Pinpoint the cell where the given text exists, returning its (X, Y) midpoint coordinate. 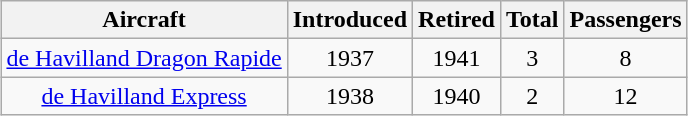
12 (626, 96)
1941 (457, 58)
de Havilland Express (144, 96)
2 (532, 96)
Introduced (350, 20)
Retired (457, 20)
1940 (457, 96)
3 (532, 58)
Total (532, 20)
8 (626, 58)
1938 (350, 96)
de Havilland Dragon Rapide (144, 58)
1937 (350, 58)
Passengers (626, 20)
Aircraft (144, 20)
